Provide the [X, Y] coordinate of the cell's center where the given text is located.  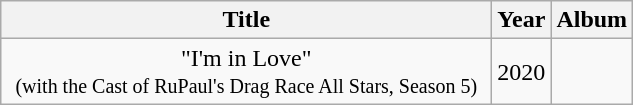
Title [246, 20]
Year [522, 20]
"I'm in Love"(with the Cast of RuPaul's Drag Race All Stars, Season 5) [246, 72]
2020 [522, 72]
Album [592, 20]
